Locate the cell with the specified text and output its (x, y) center coordinate. 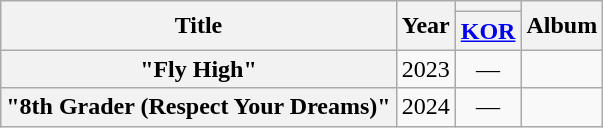
"Fly High" (198, 69)
Title (198, 26)
KOR (488, 31)
2024 (426, 107)
2023 (426, 69)
Album (562, 26)
Year (426, 26)
"8th Grader (Respect Your Dreams)" (198, 107)
